For the text-containing cell, return its midpoint in (X, Y) coordinate format. 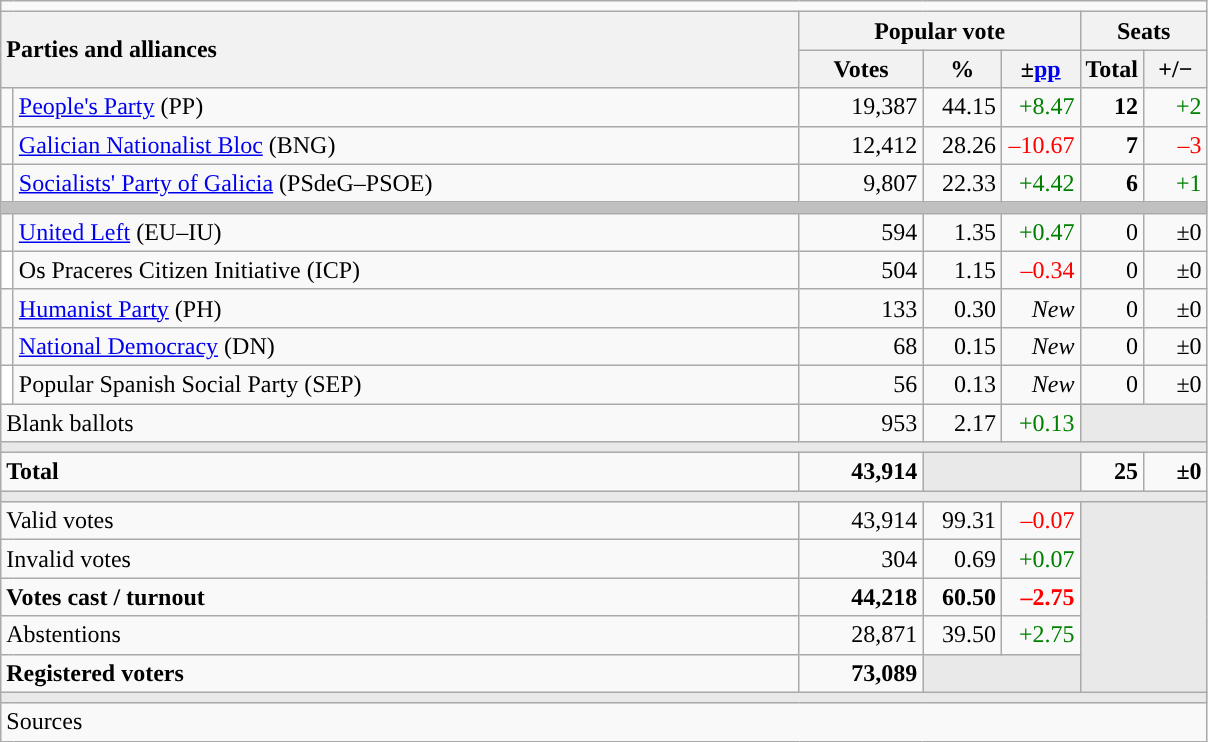
25 (1112, 472)
133 (861, 308)
7 (1112, 145)
Abstentions (400, 635)
–10.67 (1040, 145)
–0.34 (1040, 270)
44.15 (962, 107)
–3 (1176, 145)
Popular vote (940, 31)
Popular Spanish Social Party (SEP) (406, 384)
22.33 (962, 183)
0.15 (962, 346)
Parties and alliances (400, 50)
+0.47 (1040, 232)
44,218 (861, 597)
–2.75 (1040, 597)
National Democracy (DN) (406, 346)
28.26 (962, 145)
+4.42 (1040, 183)
People's Party (PP) (406, 107)
Votes (861, 69)
0.30 (962, 308)
Socialists' Party of Galicia (PSdeG–PSOE) (406, 183)
Blank ballots (400, 423)
±pp (1040, 69)
28,871 (861, 635)
% (962, 69)
Valid votes (400, 521)
Os Praceres Citizen Initiative (ICP) (406, 270)
9,807 (861, 183)
0.13 (962, 384)
Votes cast / turnout (400, 597)
304 (861, 559)
1.35 (962, 232)
Seats (1144, 31)
Registered voters (400, 673)
+2.75 (1040, 635)
12,412 (861, 145)
–0.07 (1040, 521)
12 (1112, 107)
56 (861, 384)
+/− (1176, 69)
73,089 (861, 673)
953 (861, 423)
+1 (1176, 183)
6 (1112, 183)
+2 (1176, 107)
594 (861, 232)
19,387 (861, 107)
Humanist Party (PH) (406, 308)
Sources (604, 722)
39.50 (962, 635)
1.15 (962, 270)
504 (861, 270)
Galician Nationalist Bloc (BNG) (406, 145)
2.17 (962, 423)
+0.13 (1040, 423)
0.69 (962, 559)
99.31 (962, 521)
60.50 (962, 597)
+8.47 (1040, 107)
United Left (EU–IU) (406, 232)
+0.07 (1040, 559)
Invalid votes (400, 559)
68 (861, 346)
